Provide the [X, Y] coordinate of the cell's center where the given text is located.  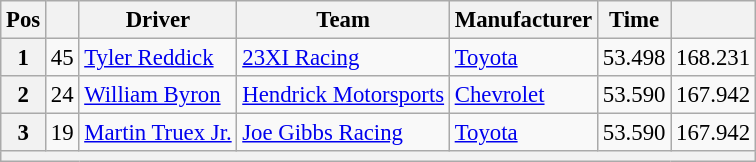
3 [24, 133]
24 [62, 95]
Tyler Reddick [158, 58]
53.498 [634, 58]
Chevrolet [523, 95]
45 [62, 58]
Pos [24, 20]
William Byron [158, 95]
2 [24, 95]
Driver [158, 20]
Joe Gibbs Racing [343, 133]
Martin Truex Jr. [158, 133]
Hendrick Motorsports [343, 95]
Time [634, 20]
1 [24, 58]
168.231 [714, 58]
19 [62, 133]
Team [343, 20]
Manufacturer [523, 20]
23XI Racing [343, 58]
